Locate the cell with the specified text and output its [x, y] center coordinate. 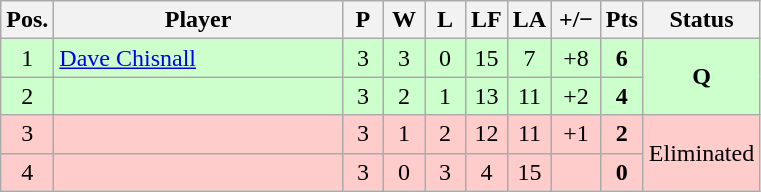
12 [487, 134]
LF [487, 20]
+1 [576, 134]
Pts [622, 20]
Status [701, 20]
7 [529, 58]
Player [198, 20]
Pos. [28, 20]
+8 [576, 58]
Dave Chisnall [198, 58]
L [444, 20]
Eliminated [701, 153]
P [362, 20]
13 [487, 96]
+/− [576, 20]
W [404, 20]
6 [622, 58]
Q [701, 77]
LA [529, 20]
+2 [576, 96]
